Scan for the cell matching the given text and deliver its (X, Y) coordinate at center. 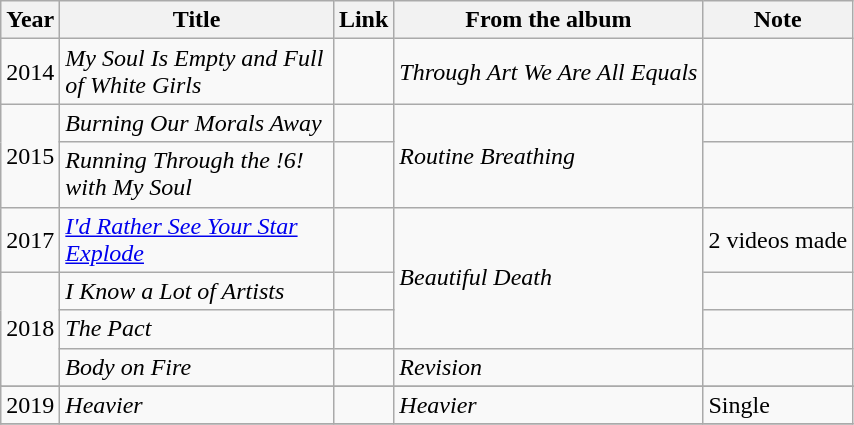
Burning Our Morals Away (197, 123)
Revision (548, 367)
Single (778, 405)
Year (30, 20)
Running Through the !6! with My Soul (197, 174)
Body on Fire (197, 367)
Link (363, 20)
Note (778, 20)
Through Art We Are All Equals (548, 72)
2019 (30, 405)
2 videos made (778, 240)
Routine Breathing (548, 156)
2018 (30, 329)
I Know a Lot of Artists (197, 291)
From the album (548, 20)
Title (197, 20)
I'd Rather See Your Star Explode (197, 240)
2015 (30, 156)
The Pact (197, 329)
Beautiful Death (548, 278)
2014 (30, 72)
My Soul Is Empty and Full of White Girls (197, 72)
2017 (30, 240)
